Detect which cell encompasses the target text, then output its (X, Y) center coordinate. 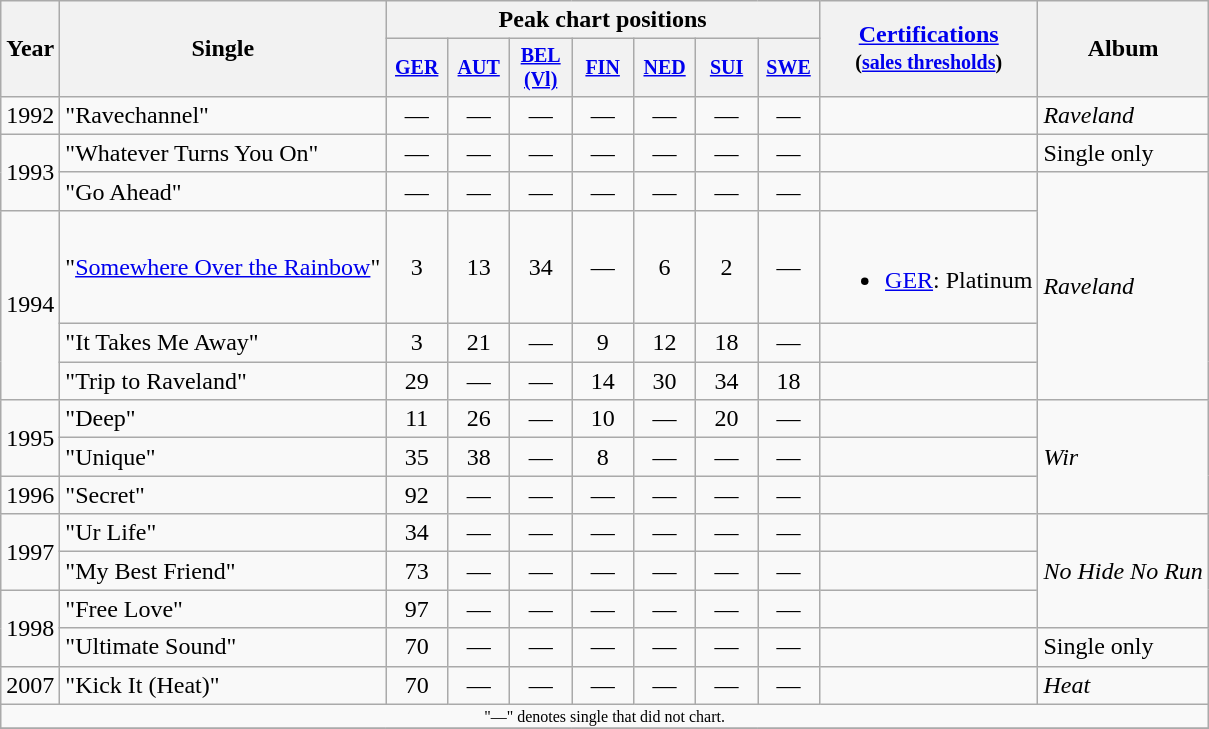
14 (603, 381)
No Hide No Run (1123, 571)
"Ur Life" (223, 533)
"Somewhere Over the Rainbow" (223, 266)
"Kick It (Heat)" (223, 685)
"Free Love" (223, 609)
GER (417, 68)
6 (665, 266)
"Trip to Raveland" (223, 381)
FIN (603, 68)
1995 (30, 438)
"Deep" (223, 419)
1996 (30, 495)
97 (417, 609)
"Whatever Turns You On" (223, 153)
1998 (30, 628)
Peak chart positions (603, 20)
21 (479, 343)
12 (665, 343)
Album (1123, 49)
13 (479, 266)
NED (665, 68)
11 (417, 419)
"It Takes Me Away" (223, 343)
"My Best Friend" (223, 571)
8 (603, 457)
26 (479, 419)
92 (417, 495)
Single (223, 49)
35 (417, 457)
9 (603, 343)
GER: Platinum (929, 266)
20 (727, 419)
"Ultimate Sound" (223, 647)
30 (665, 381)
29 (417, 381)
73 (417, 571)
1993 (30, 172)
AUT (479, 68)
10 (603, 419)
1994 (30, 304)
2007 (30, 685)
Wir (1123, 457)
SWE (789, 68)
1992 (30, 115)
Heat (1123, 685)
38 (479, 457)
"Ravechannel" (223, 115)
SUI (727, 68)
1997 (30, 552)
Year (30, 49)
"Go Ahead" (223, 191)
BEL(Vl) (541, 68)
Certifications(sales thresholds) (929, 49)
"Unique" (223, 457)
"—" denotes single that did not chart. (605, 716)
2 (727, 266)
"Secret" (223, 495)
